Locate the cell with the specified text and output its (X, Y) center coordinate. 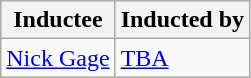
Inductee (58, 20)
TBA (182, 58)
Nick Gage (58, 58)
Inducted by (182, 20)
